Pinpoint the cell where the given text exists, returning its [X, Y] midpoint coordinate. 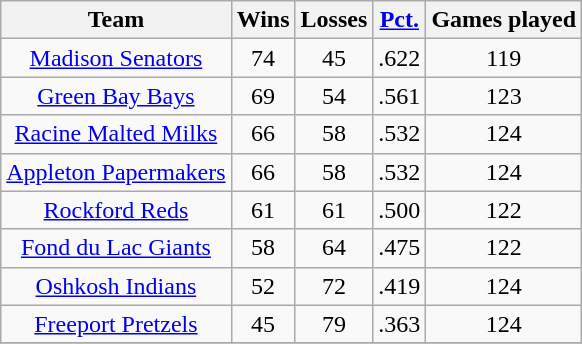
72 [334, 286]
Madison Senators [116, 58]
Green Bay Bays [116, 96]
69 [263, 96]
79 [334, 324]
.363 [400, 324]
52 [263, 286]
Wins [263, 20]
123 [504, 96]
Freeport Pretzels [116, 324]
.622 [400, 58]
.561 [400, 96]
119 [504, 58]
.500 [400, 210]
.475 [400, 248]
Losses [334, 20]
Appleton Papermakers [116, 172]
Fond du Lac Giants [116, 248]
Rockford Reds [116, 210]
Pct. [400, 20]
64 [334, 248]
.419 [400, 286]
74 [263, 58]
Racine Malted Milks [116, 134]
Oshkosh Indians [116, 286]
54 [334, 96]
Games played [504, 20]
Team [116, 20]
